Detect which cell encompasses the target text, then output its (x, y) center coordinate. 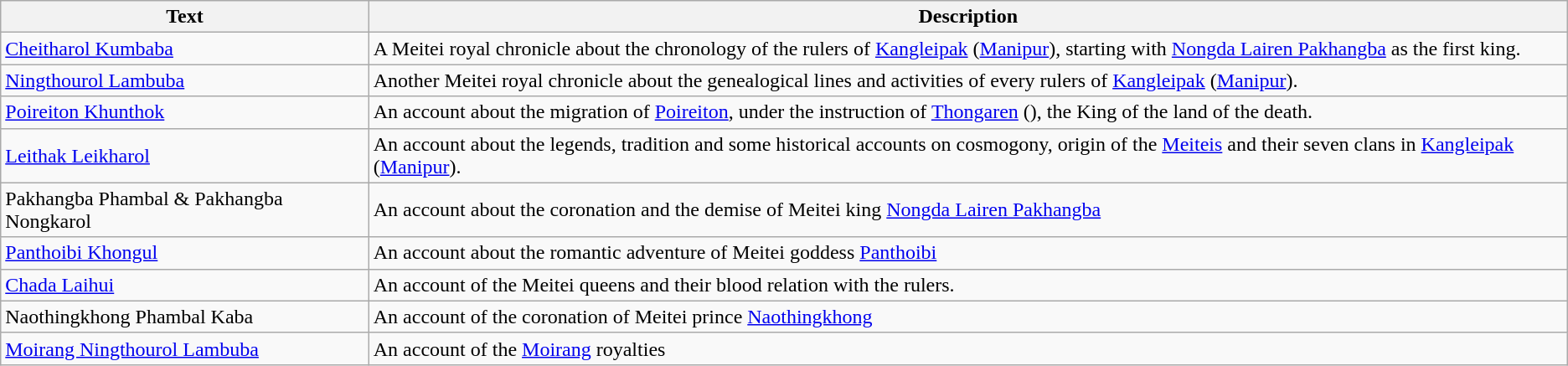
A Meitei royal chronicle about the chronology of the rulers of Kangleipak (Manipur), starting with Nongda Lairen Pakhangba as the first king. (968, 49)
Ningthourol Lambuba (185, 80)
An account about the migration of Poireiton, under the instruction of Thongaren (), the King of the land of the death. (968, 112)
Poireiton Khunthok (185, 112)
Naothingkhong Phambal Kaba (185, 317)
Cheitharol Kumbaba (185, 49)
Description (968, 17)
An account of the Meitei queens and their blood relation with the rulers. (968, 285)
An account about the romantic adventure of Meitei goddess Panthoibi (968, 253)
An account about the coronation and the demise of Meitei king Nongda Lairen Pakhangba (968, 209)
Moirang Ningthourol Lambuba (185, 348)
Leithak Leikharol (185, 156)
Text (185, 17)
Chada Laihui (185, 285)
Panthoibi Khongul (185, 253)
Another Meitei royal chronicle about the genealogical lines and activities of every rulers of Kangleipak (Manipur). (968, 80)
Pakhangba Phambal & Pakhangba Nongkarol (185, 209)
An account of the Moirang royalties (968, 348)
An account of the coronation of Meitei prince Naothingkhong (968, 317)
